Determine the [x, y] coordinate at the center of the cell enclosing the given text.  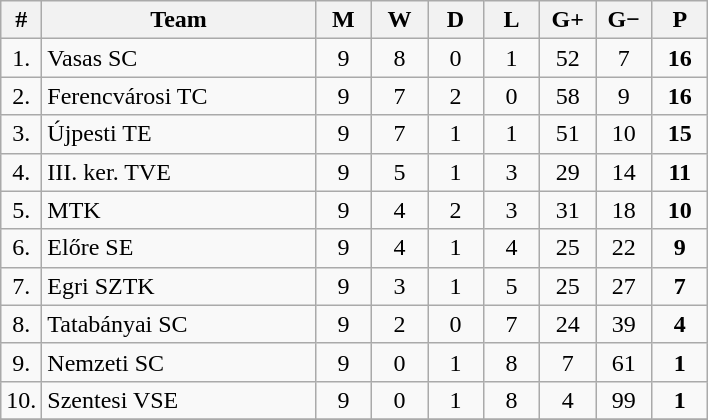
Szentesi VSE [179, 400]
Nemzeti SC [179, 362]
58 [568, 96]
Egri SZTK [179, 286]
MTK [179, 210]
52 [568, 58]
8. [22, 324]
G+ [568, 20]
61 [624, 362]
7. [22, 286]
22 [624, 248]
18 [624, 210]
P [680, 20]
29 [568, 172]
14 [624, 172]
11 [680, 172]
G− [624, 20]
Ferencvárosi TC [179, 96]
10. [22, 400]
Tatabányai SC [179, 324]
3. [22, 134]
1. [22, 58]
27 [624, 286]
W [399, 20]
# [22, 20]
Újpesti TE [179, 134]
51 [568, 134]
Vasas SC [179, 58]
99 [624, 400]
2. [22, 96]
Team [179, 20]
6. [22, 248]
9. [22, 362]
L [512, 20]
III. ker. TVE [179, 172]
4. [22, 172]
24 [568, 324]
5. [22, 210]
31 [568, 210]
39 [624, 324]
Előre SE [179, 248]
15 [680, 134]
M [343, 20]
D [456, 20]
